Identify which cell holds the provided text, then report its (x, y) central coordinate. 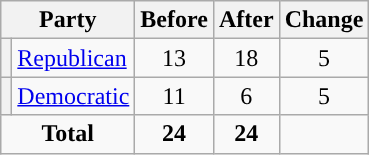
Republican (74, 58)
Total (68, 134)
Change (324, 20)
Before (174, 20)
13 (174, 58)
11 (174, 96)
Democratic (74, 96)
6 (246, 96)
After (246, 20)
Party (68, 20)
18 (246, 58)
